Scan for the cell matching the given text and deliver its (x, y) coordinate at center. 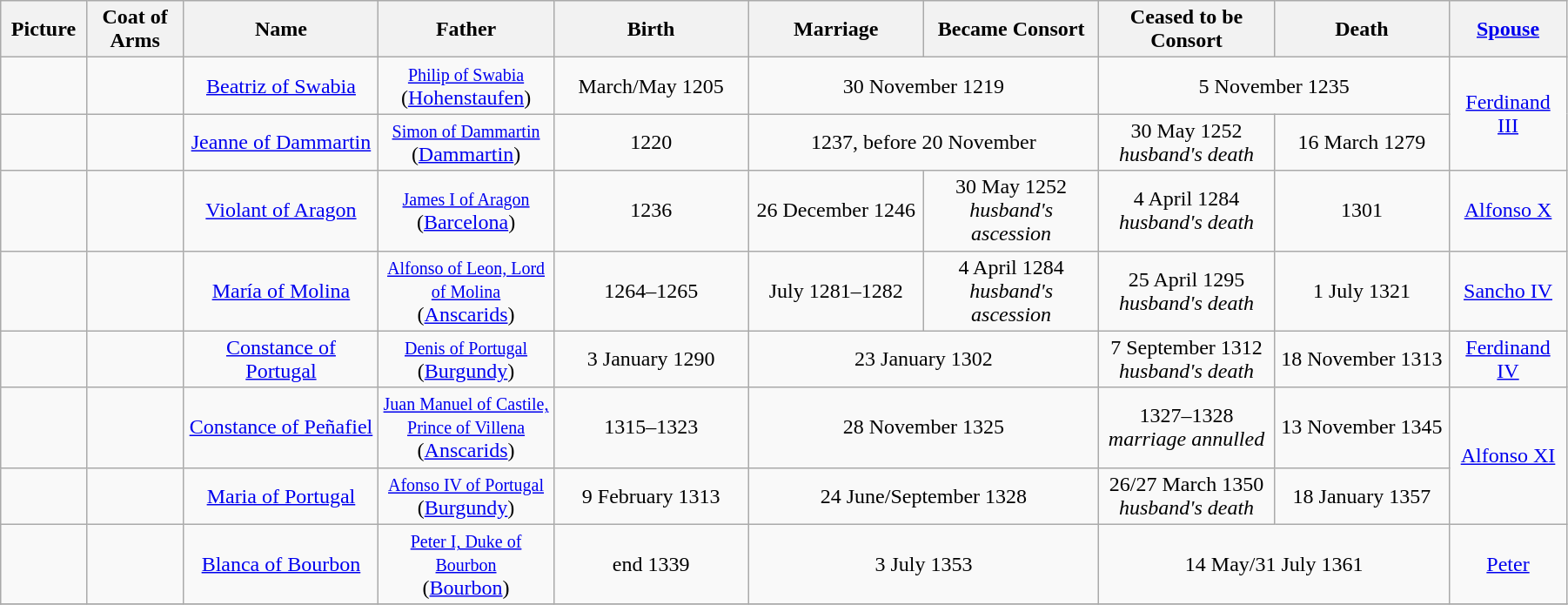
James I of Aragon (Barcelona) (466, 211)
Alfonso of Leon, Lord of Molina (Anscarids) (466, 291)
1 July 1321 (1361, 291)
4 April 1284husband's death (1187, 211)
1264–1265 (651, 291)
1315–1323 (651, 427)
Philip of Swabia (Hohenstaufen) (466, 85)
Birth (651, 30)
Simon of Dammartin (Dammartin) (466, 143)
March/May 1205 (651, 85)
1327–1328 marriage annulled (1187, 427)
13 November 1345 (1361, 427)
1220 (651, 143)
7 September 1312husband's death (1187, 359)
18 November 1313 (1361, 359)
30 May 1252husband's ascession (1011, 211)
Beatriz of Swabia (281, 85)
Violant of Aragon (281, 211)
Peter I, Duke of Bourbon (Bourbon) (466, 564)
Name (281, 30)
30 November 1219 (924, 85)
July 1281–1282 (835, 291)
3 January 1290 (651, 359)
María of Molina (281, 291)
4 April 1284husband's ascession (1011, 291)
1237, before 20 November (924, 143)
Peter (1509, 564)
Marriage (835, 30)
24 June/September 1328 (924, 496)
Constance of Portugal (281, 359)
Sancho IV (1509, 291)
Juan Manuel of Castile, Prince of Villena (Anscarids) (466, 427)
Ferdinand III (1509, 114)
Ceased to be Consort (1187, 30)
Afonso IV of Portugal (Burgundy) (466, 496)
3 July 1353 (924, 564)
26/27 March 1350 husband's death (1187, 496)
1236 (651, 211)
23 January 1302 (924, 359)
Constance of Peñafiel (281, 427)
Alfonso XI (1509, 456)
Father (466, 30)
Alfonso X (1509, 211)
Blanca of Bourbon (281, 564)
Death (1361, 30)
5 November 1235 (1274, 85)
14 May/31 July 1361 (1274, 564)
Coat of Arms (135, 30)
Denis of Portugal (Burgundy) (466, 359)
Picture (44, 30)
Ferdinand IV (1509, 359)
25 April 1295husband's death (1187, 291)
30 May 1252husband's death (1187, 143)
Maria of Portugal (281, 496)
26 December 1246 (835, 211)
9 February 1313 (651, 496)
Became Consort (1011, 30)
end 1339 (651, 564)
Jeanne of Dammartin (281, 143)
1301 (1361, 211)
18 January 1357 (1361, 496)
Spouse (1509, 30)
28 November 1325 (924, 427)
16 March 1279 (1361, 143)
